Identify which cell holds the provided text, then report its (X, Y) central coordinate. 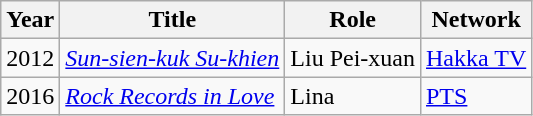
2016 (30, 96)
Lina (353, 96)
Liu Pei-xuan (353, 58)
Sun-sien-kuk Su-khien (172, 58)
Hakka TV (476, 58)
Title (172, 20)
Rock Records in Love (172, 96)
PTS (476, 96)
Role (353, 20)
2012 (30, 58)
Year (30, 20)
Network (476, 20)
